Return the (X, Y) coordinate for the center point of the cell that contains the specified text.  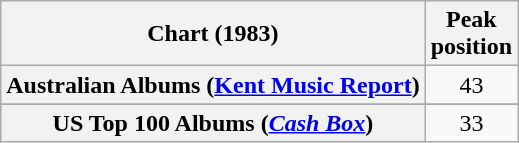
Chart (1983) (213, 34)
33 (471, 123)
US Top 100 Albums (Cash Box) (213, 123)
Peakposition (471, 34)
43 (471, 85)
Australian Albums (Kent Music Report) (213, 85)
